Identify which cell holds the provided text, then report its (X, Y) central coordinate. 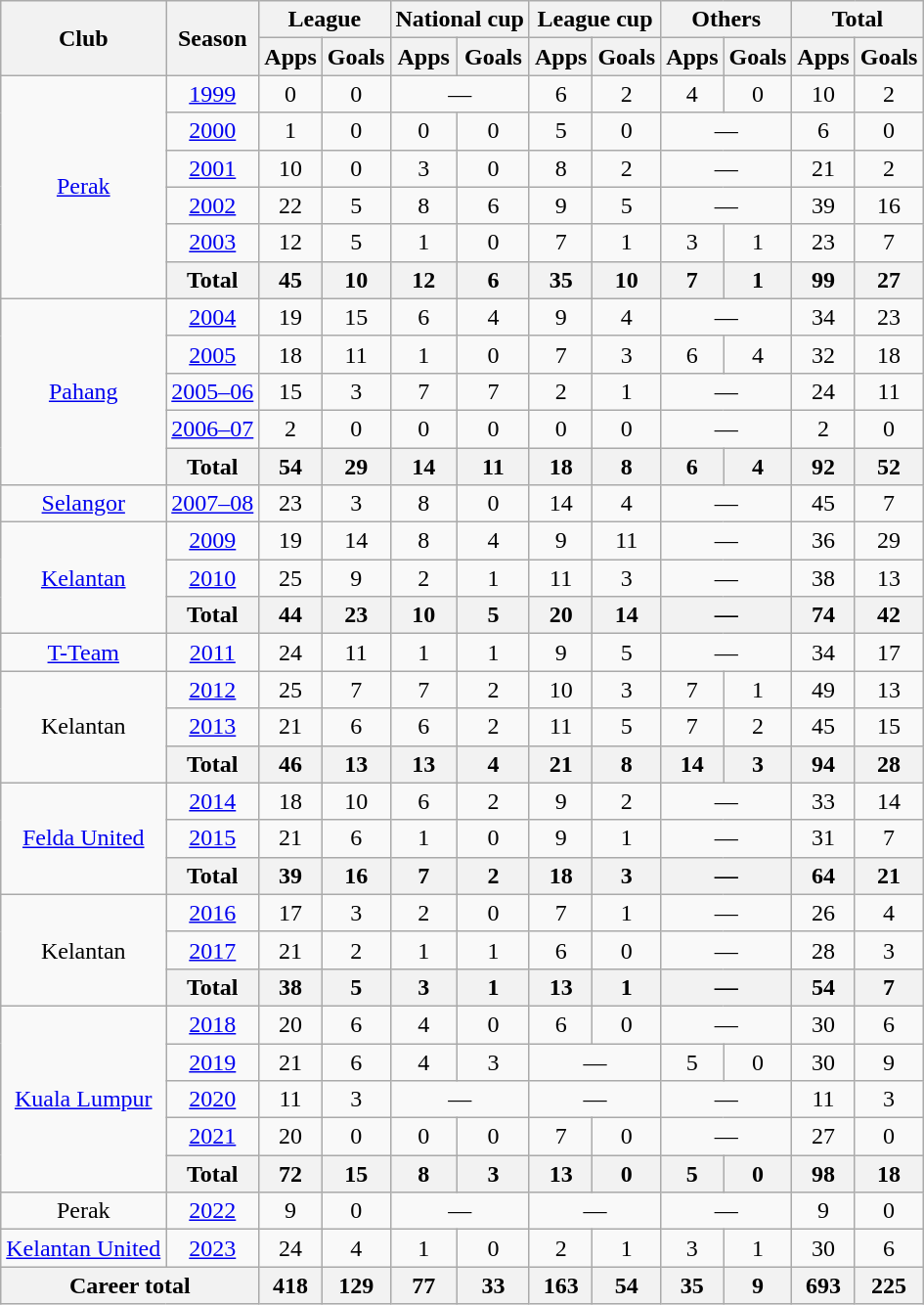
32 (823, 354)
T-Team (84, 652)
Career total (130, 1285)
2014 (213, 801)
2016 (213, 913)
129 (356, 1285)
2019 (213, 1061)
Selangor (84, 504)
National cup (460, 20)
2003 (213, 243)
2002 (213, 205)
2001 (213, 168)
2005 (213, 354)
2021 (213, 1137)
Season (213, 38)
Kelantan United (84, 1248)
94 (823, 764)
2023 (213, 1248)
64 (823, 876)
2006–07 (213, 428)
Felda United (84, 838)
31 (823, 838)
225 (889, 1285)
92 (823, 467)
2013 (213, 727)
46 (290, 764)
Kuala Lumpur (84, 1099)
74 (823, 615)
77 (423, 1285)
Pahang (84, 391)
2012 (213, 690)
League (325, 20)
418 (290, 1285)
2015 (213, 838)
2004 (213, 317)
2000 (213, 131)
2022 (213, 1211)
2009 (213, 541)
42 (889, 615)
22 (290, 205)
2010 (213, 578)
52 (889, 467)
99 (823, 280)
693 (823, 1285)
2018 (213, 1024)
49 (823, 690)
2017 (213, 950)
98 (823, 1174)
36 (823, 541)
League cup (594, 20)
1999 (213, 94)
163 (560, 1285)
2007–08 (213, 504)
72 (290, 1174)
2011 (213, 652)
Others (726, 20)
44 (290, 615)
2005–06 (213, 391)
26 (823, 913)
2020 (213, 1100)
Club (84, 38)
